Identify which cell holds the provided text, then report its (x, y) central coordinate. 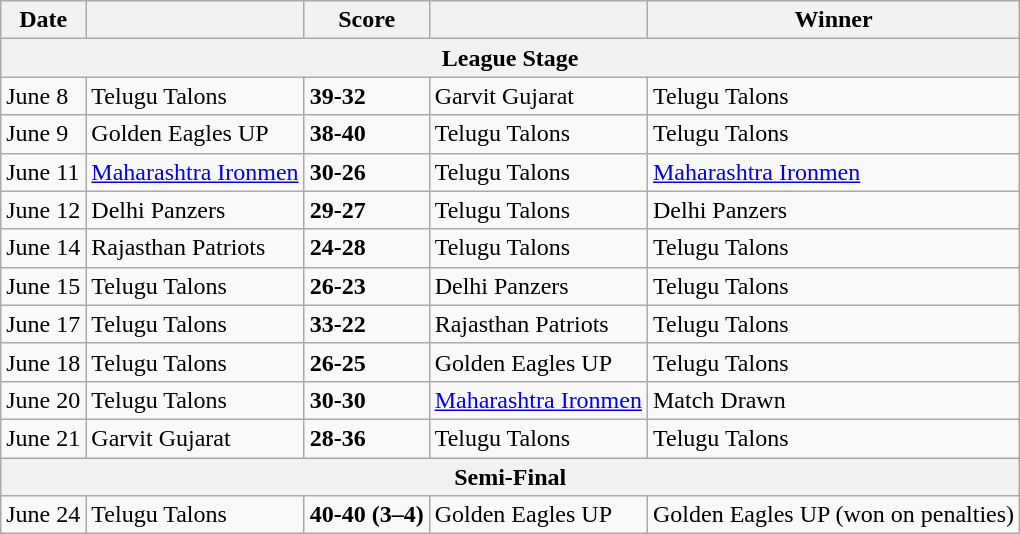
June 17 (44, 324)
28-36 (366, 438)
26-23 (366, 286)
Golden Eagles UP (won on penalties) (833, 515)
Match Drawn (833, 400)
29-27 (366, 210)
Semi-Final (510, 477)
June 14 (44, 248)
June 24 (44, 515)
33-22 (366, 324)
38-40 (366, 134)
June 9 (44, 134)
30-30 (366, 400)
24-28 (366, 248)
June 21 (44, 438)
June 15 (44, 286)
June 8 (44, 96)
39-32 (366, 96)
League Stage (510, 58)
June 11 (44, 172)
Date (44, 20)
Winner (833, 20)
26-25 (366, 362)
June 20 (44, 400)
30-26 (366, 172)
Score (366, 20)
40-40 (3–4) (366, 515)
June 12 (44, 210)
June 18 (44, 362)
